Provide the (X, Y) coordinate of the cell's center where the given text is located.  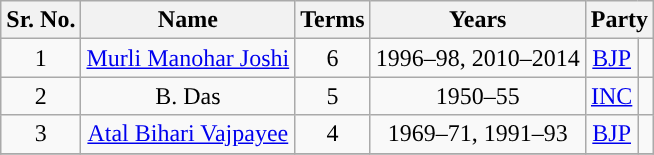
3 (41, 134)
INC (612, 96)
Terms (333, 20)
1950–55 (478, 96)
Name (188, 20)
Atal Bihari Vajpayee (188, 134)
1 (41, 58)
Party (619, 20)
1969–71, 1991–93 (478, 134)
4 (333, 134)
Murli Manohar Joshi (188, 58)
5 (333, 96)
1996–98, 2010–2014 (478, 58)
B. Das (188, 96)
6 (333, 58)
Sr. No. (41, 20)
Years (478, 20)
2 (41, 96)
